Search for the cell housing the specified text and yield its (x, y) center coordinate. 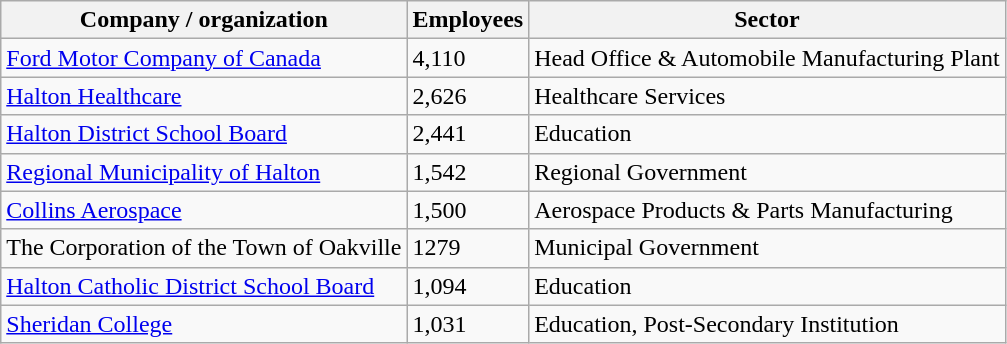
The Corporation of the Town of Oakville (204, 248)
2,441 (468, 134)
1,542 (468, 172)
Sheridan College (204, 324)
Regional Government (768, 172)
Municipal Government (768, 248)
1,500 (468, 210)
Halton District School Board (204, 134)
Halton Healthcare (204, 96)
Aerospace Products & Parts Manufacturing (768, 210)
1,094 (468, 286)
4,110 (468, 58)
Head Office & Automobile Manufacturing Plant (768, 58)
2,626 (468, 96)
Healthcare Services (768, 96)
Collins Aerospace (204, 210)
Ford Motor Company of Canada (204, 58)
Education, Post-Secondary Institution (768, 324)
1279 (468, 248)
Halton Catholic District School Board (204, 286)
1,031 (468, 324)
Company / organization (204, 20)
Regional Municipality of Halton (204, 172)
Employees (468, 20)
Sector (768, 20)
